Pinpoint the cell where the given text exists, returning its (x, y) midpoint coordinate. 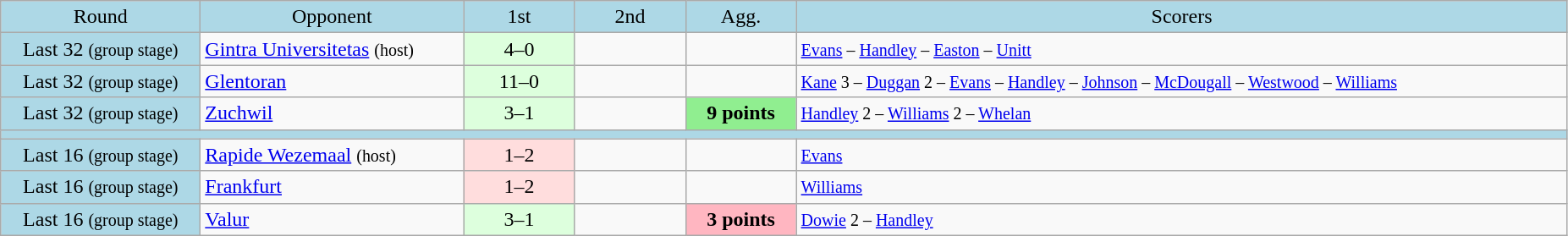
Frankfurt (332, 187)
Zuchwil (332, 113)
1st (520, 17)
9 points (741, 113)
Evans (1181, 155)
Glentoran (332, 81)
4–0 (520, 49)
11–0 (520, 81)
Agg. (741, 17)
Rapide Wezemaal (host) (332, 155)
3 points (741, 219)
Scorers (1181, 17)
Handley 2 – Williams 2 – Whelan (1181, 113)
Williams (1181, 187)
Opponent (332, 17)
Evans – Handley – Easton – Unitt (1181, 49)
2nd (630, 17)
Kane 3 – Duggan 2 – Evans – Handley – Johnson – McDougall – Westwood – Williams (1181, 81)
Dowie 2 – Handley (1181, 219)
Round (101, 17)
Gintra Universitetas (host) (332, 49)
Valur (332, 219)
